Extract the (x, y) coordinate from the center of the cell holding the provided text.  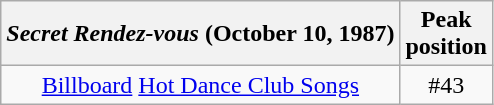
#43 (446, 85)
Secret Rendez-vous (October 10, 1987) (200, 34)
Peakposition (446, 34)
Billboard Hot Dance Club Songs (200, 85)
